Detect which cell encompasses the target text, then output its (x, y) center coordinate. 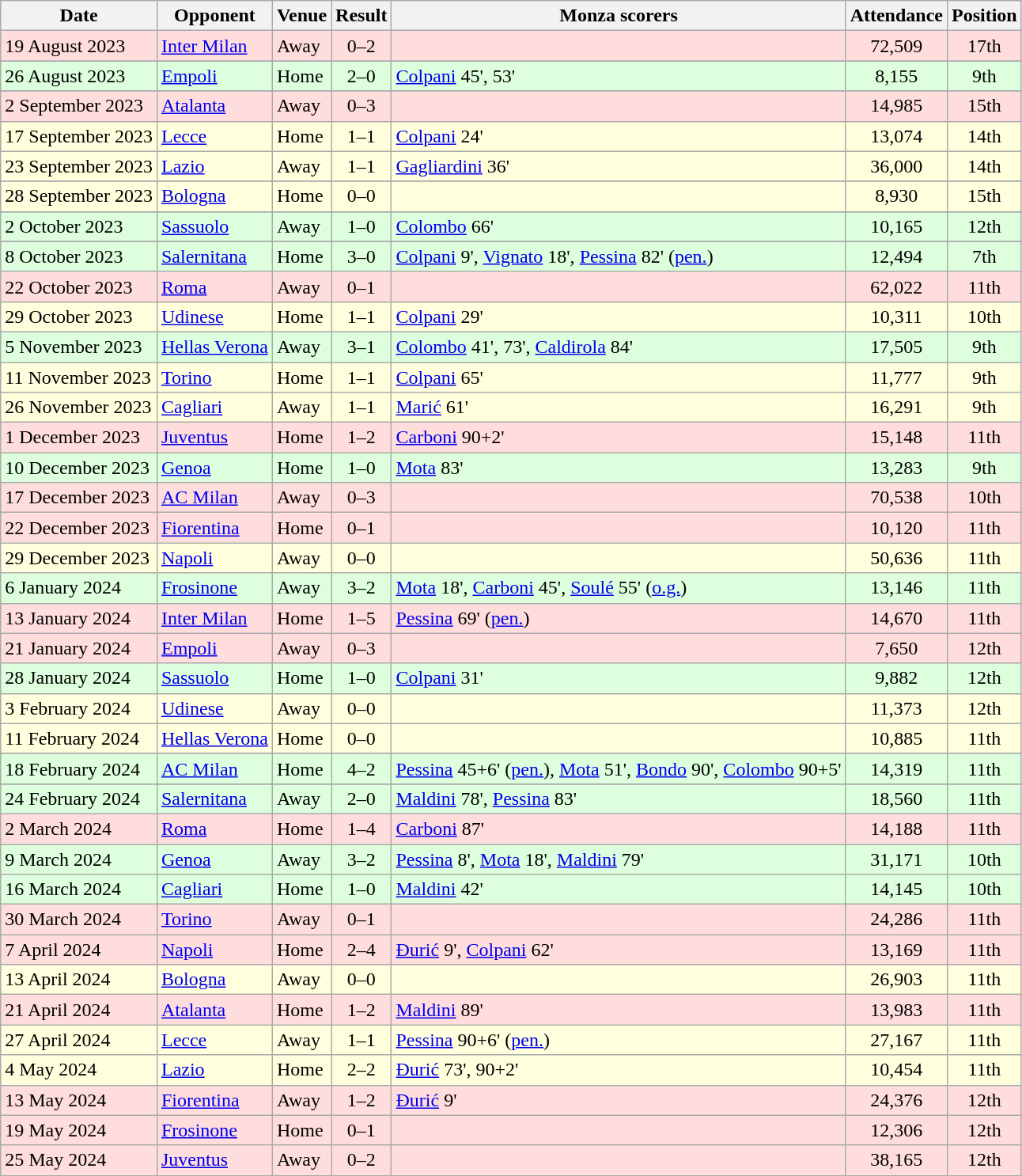
2–2 (361, 1070)
Attendance (896, 16)
2 October 2023 (79, 226)
Carboni 87' (619, 829)
30 March 2024 (79, 920)
1–5 (361, 618)
21 April 2024 (79, 1010)
Maldini 89' (619, 1010)
14,188 (896, 829)
13,283 (896, 468)
29 December 2023 (79, 558)
19 May 2024 (79, 1130)
11 February 2024 (79, 738)
9,882 (896, 678)
72,509 (896, 46)
7,650 (896, 648)
29 October 2023 (79, 317)
7th (984, 256)
4 May 2024 (79, 1070)
12,306 (896, 1130)
Opponent (214, 16)
Maldini 78', Pessina 83' (619, 799)
38,165 (896, 1160)
13,983 (896, 1010)
8,930 (896, 196)
23 September 2023 (79, 166)
14,985 (896, 106)
Colpani 31' (619, 678)
18 February 2024 (79, 768)
Colpani 24' (619, 136)
4–2 (361, 768)
13,146 (896, 588)
10,885 (896, 738)
Maldini 42' (619, 890)
Pessina 8', Mota 18', Maldini 79' (619, 859)
27,167 (896, 1040)
Pessina 90+6' (pen.) (619, 1040)
1–4 (361, 829)
Colpani 45', 53' (619, 76)
26 November 2023 (79, 408)
Đurić 73', 90+2' (619, 1070)
11,373 (896, 708)
Colombo 66' (619, 226)
70,538 (896, 498)
Đurić 9', Colpani 62' (619, 950)
14,145 (896, 890)
13 January 2024 (79, 618)
27 April 2024 (79, 1040)
13 May 2024 (79, 1100)
Colpani 65' (619, 377)
10,311 (896, 317)
Colpani 29' (619, 317)
Pessina 45+6' (pen.), Mota 51', Bondo 90', Colombo 90+5' (619, 768)
28 September 2023 (79, 196)
6 January 2024 (79, 588)
31,171 (896, 859)
15,148 (896, 438)
Position (984, 16)
21 January 2024 (79, 648)
12,494 (896, 256)
28 January 2024 (79, 678)
17 December 2023 (79, 498)
Mota 18', Carboni 45', Soulé 55' (o.g.) (619, 588)
14,319 (896, 768)
Mota 83' (619, 468)
17,505 (896, 347)
Pessina 69' (pen.) (619, 618)
Gagliardini 36' (619, 166)
24,286 (896, 920)
17th (984, 46)
3–1 (361, 347)
Marić 61' (619, 408)
5 November 2023 (79, 347)
Result (361, 16)
13 April 2024 (79, 980)
8 October 2023 (79, 256)
7 April 2024 (79, 950)
26 August 2023 (79, 76)
Colombo 41', 73', Caldirola 84' (619, 347)
10 December 2023 (79, 468)
11 November 2023 (79, 377)
9 March 2024 (79, 859)
Carboni 90+2' (619, 438)
18,560 (896, 799)
24 February 2024 (79, 799)
Colpani 9', Vignato 18', Pessina 82' (pen.) (619, 256)
Venue (301, 16)
3 February 2024 (79, 708)
36,000 (896, 166)
14,670 (896, 618)
8,155 (896, 76)
Đurić 9' (619, 1100)
2 September 2023 (79, 106)
1 December 2023 (79, 438)
Date (79, 16)
10,120 (896, 528)
Monza scorers (619, 16)
13,169 (896, 950)
19 August 2023 (79, 46)
2–4 (361, 950)
50,636 (896, 558)
11,777 (896, 377)
2 March 2024 (79, 829)
26,903 (896, 980)
62,022 (896, 286)
10,165 (896, 226)
25 May 2024 (79, 1160)
22 December 2023 (79, 528)
13,074 (896, 136)
10,454 (896, 1070)
24,376 (896, 1100)
16,291 (896, 408)
17 September 2023 (79, 136)
16 March 2024 (79, 890)
3–0 (361, 256)
22 October 2023 (79, 286)
